Return the (x, y) coordinate for the center point of the cell that contains the specified text.  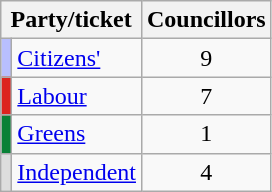
4 (206, 172)
9 (206, 58)
Labour (77, 96)
Greens (77, 134)
Councillors (206, 20)
1 (206, 134)
Citizens' (77, 58)
Independent (77, 172)
7 (206, 96)
Party/ticket (72, 20)
